Provide the [X, Y] coordinate of the cell's center where the given text is located.  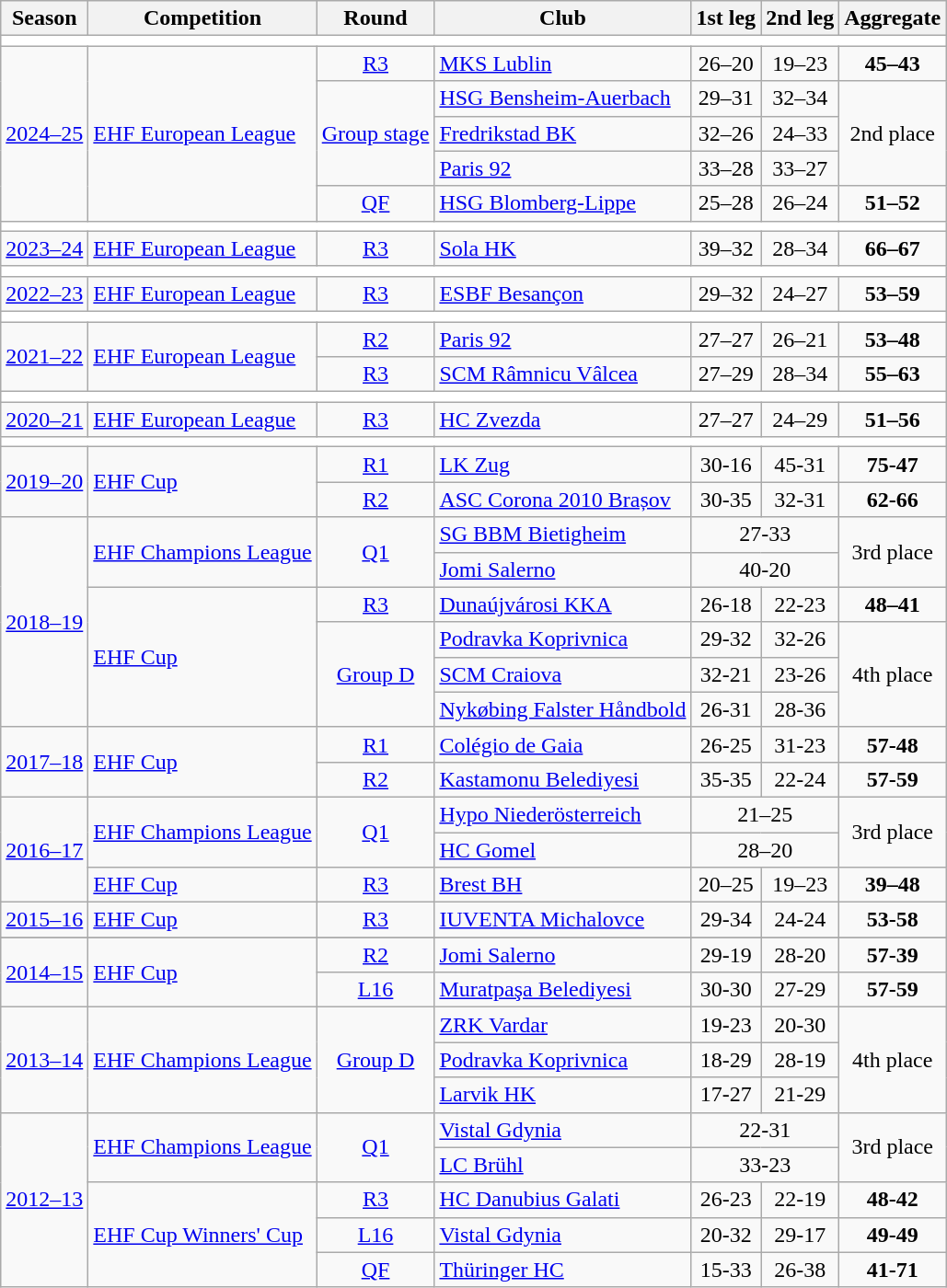
33–27 [801, 168]
28-19 [801, 1060]
22-31 [766, 1130]
Kastamonu Belediyesi [563, 779]
24–29 [801, 420]
21-29 [801, 1095]
Colégio de Gaia [563, 744]
29–32 [726, 293]
26-31 [726, 709]
2022–23 [44, 293]
51–52 [893, 203]
29–31 [726, 98]
32-21 [726, 674]
20-32 [726, 1235]
33-23 [766, 1165]
32–34 [801, 98]
HSG Blomberg-Lippe [563, 203]
HC Danubius Galati [563, 1200]
2nd leg [801, 18]
20–25 [726, 885]
20-30 [801, 1025]
ESBF Besançon [563, 293]
26-25 [726, 744]
2013–14 [44, 1060]
2nd place [893, 133]
Thüringer HC [563, 1270]
MKS Lublin [563, 63]
25–28 [726, 203]
ZRK Vardar [563, 1025]
21–25 [766, 814]
2014–15 [44, 972]
31-23 [801, 744]
48–41 [893, 604]
32-31 [801, 500]
32–26 [726, 133]
Sola HK [563, 248]
2023–24 [44, 248]
29-19 [726, 955]
30-16 [726, 465]
39–48 [893, 885]
26–24 [801, 203]
28-20 [801, 955]
30-30 [726, 990]
HSG Bensheim-Auerbach [563, 98]
1st leg [726, 18]
45–43 [893, 63]
32-26 [801, 639]
30-35 [726, 500]
27-29 [801, 990]
57-48 [893, 744]
2016–17 [44, 849]
24–33 [801, 133]
35-35 [726, 779]
Club [563, 18]
27–29 [726, 374]
LK Zug [563, 465]
40-20 [766, 569]
EHF Cup Winners' Cup [202, 1235]
Season [44, 18]
2015–16 [44, 920]
SCM Craiova [563, 674]
53–48 [893, 339]
75-47 [893, 465]
29-34 [726, 920]
HC Gomel [563, 849]
Muratpaşa Belediyesi [563, 990]
ASC Corona 2010 Brașov [563, 500]
26-18 [726, 604]
15-33 [726, 1270]
29-17 [801, 1235]
SCM Râmnicu Vâlcea [563, 374]
Nykøbing Falster Håndbold [563, 709]
Round [375, 18]
18-29 [726, 1060]
53–59 [893, 293]
39–32 [726, 248]
49-49 [893, 1235]
26-38 [801, 1270]
29-32 [726, 639]
2018–19 [44, 622]
2024–25 [44, 133]
28-36 [801, 709]
2020–21 [44, 420]
Hypo Niederösterreich [563, 814]
SG BBM Bietigheim [563, 535]
22-19 [801, 1200]
26–21 [801, 339]
55–63 [893, 374]
2019–20 [44, 482]
57-39 [893, 955]
2021–22 [44, 357]
28–20 [766, 849]
48-42 [893, 1200]
24–27 [801, 293]
Group stage [375, 133]
51–56 [893, 420]
17-27 [726, 1095]
LC Brühl [563, 1165]
2012–13 [44, 1200]
19-23 [726, 1025]
26-23 [726, 1200]
66–67 [893, 248]
33–28 [726, 168]
22-24 [801, 779]
Competition [202, 18]
Aggregate [893, 18]
2017–18 [44, 762]
IUVENTA Michalovce [563, 920]
Larvik HK [563, 1095]
23-26 [801, 674]
41-71 [893, 1270]
53-58 [893, 920]
Fredrikstad BK [563, 133]
Brest BH [563, 885]
45-31 [801, 465]
HC Zvezda [563, 420]
26–20 [726, 63]
22-23 [801, 604]
62-66 [893, 500]
Dunaújvárosi KKA [563, 604]
27-33 [766, 535]
24-24 [801, 920]
